Return the (x, y) coordinate for the center point of the cell that contains the specified text.  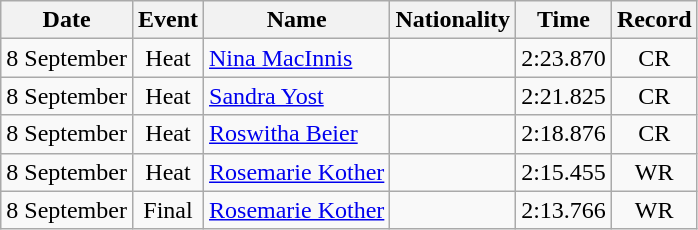
2:13.766 (564, 210)
Record (654, 20)
Roswitha Beier (297, 134)
Date (67, 20)
2:23.870 (564, 58)
Time (564, 20)
Event (168, 20)
Final (168, 210)
Name (297, 20)
2:21.825 (564, 96)
Nationality (453, 20)
Sandra Yost (297, 96)
2:18.876 (564, 134)
2:15.455 (564, 172)
Nina MacInnis (297, 58)
